Identify which cell holds the provided text, then report its [x, y] central coordinate. 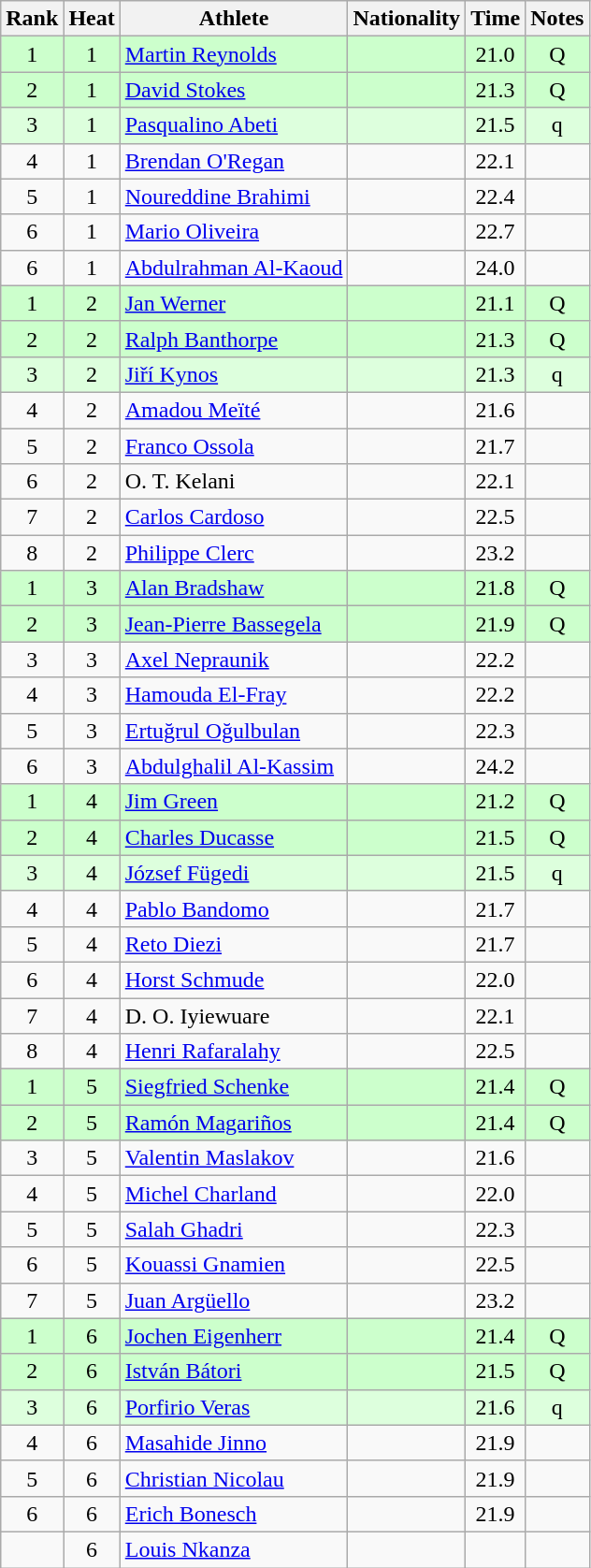
Abdulrahman Al-Kaoud [234, 268]
Carlos Cardoso [234, 517]
24.2 [496, 766]
22.7 [496, 232]
Porfirio Veras [234, 1407]
21.2 [496, 802]
Mario Oliveira [234, 232]
Jochen Eigenherr [234, 1336]
Salah Ghadri [234, 1229]
Franco Ossola [234, 446]
Christian Nicolau [234, 1478]
Valentin Maslakov [234, 1158]
24.0 [496, 268]
Athlete [234, 19]
Nationality [407, 19]
21.1 [496, 303]
Amadou Meïté [234, 410]
Jan Werner [234, 303]
Notes [557, 19]
József Fügedi [234, 873]
21.8 [496, 588]
Martin Reynolds [234, 54]
Time [496, 19]
Michel Charland [234, 1194]
Jim Green [234, 802]
O. T. Kelani [234, 482]
Pablo Bandomo [234, 908]
David Stokes [234, 90]
Jean-Pierre Bassegela [234, 624]
Horst Schmude [234, 980]
Heat [92, 19]
Jiří Kynos [234, 374]
Masahide Jinno [234, 1443]
Pasqualino Abeti [234, 125]
Philippe Clerc [234, 553]
Noureddine Brahimi [234, 196]
Charles Ducasse [234, 837]
Kouassi Gnamien [234, 1265]
Abdulghalil Al-Kassim [234, 766]
Ramón Magariños [234, 1123]
Hamouda El-Fray [234, 695]
István Bátori [234, 1372]
Rank [32, 19]
Erich Bonesch [234, 1514]
D. O. Iyiewuare [234, 1015]
Reto Diezi [234, 944]
Axel Nepraunik [234, 660]
Juan Argüello [234, 1300]
Siegfried Schenke [234, 1087]
22.4 [496, 196]
Alan Bradshaw [234, 588]
Brendan O'Regan [234, 161]
Louis Nkanza [234, 1549]
21.0 [496, 54]
Ertuğrul Oğulbulan [234, 731]
Henri Rafaralahy [234, 1052]
Ralph Banthorpe [234, 339]
